Locate the cell with the specified text and output its [x, y] center coordinate. 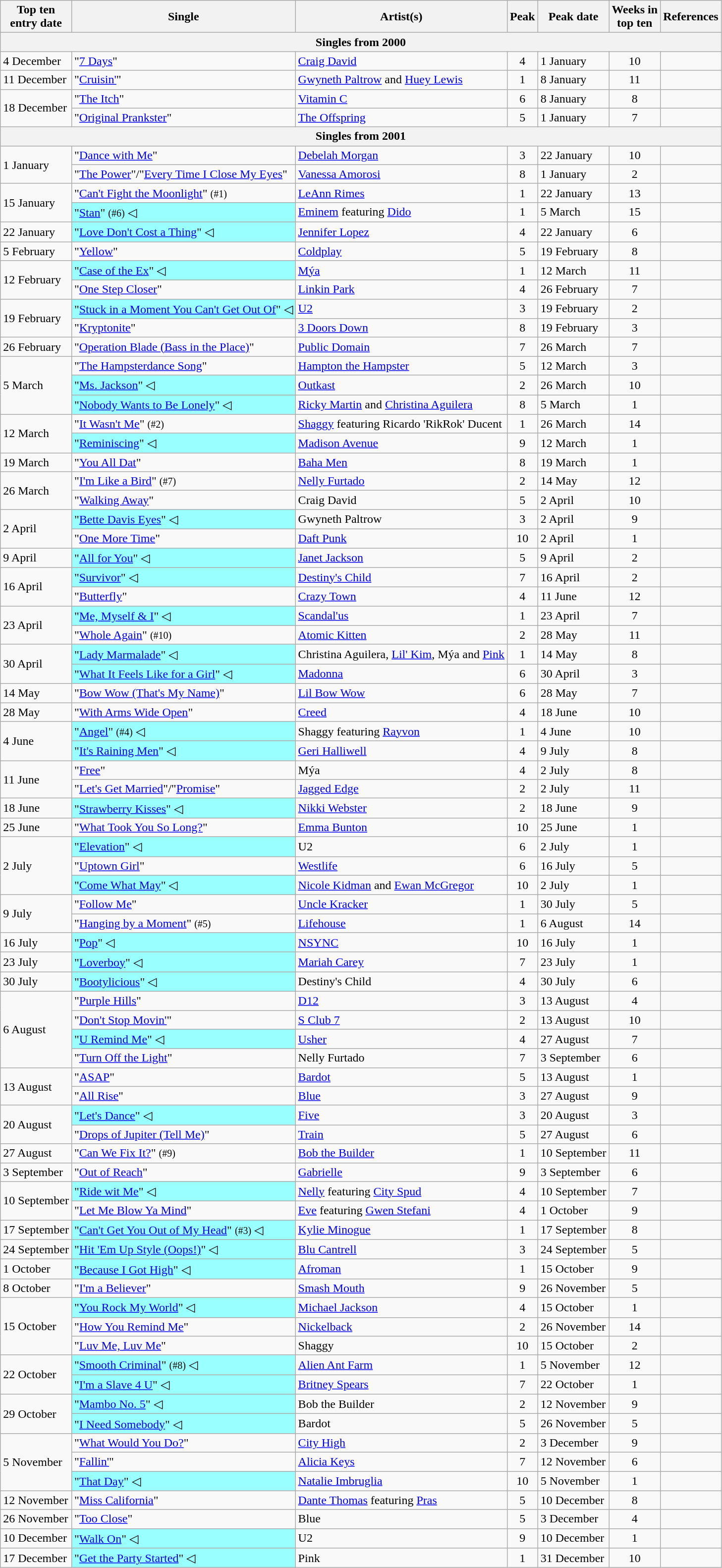
"Mambo No. 5" ◁ [183, 1404]
"Bootylicious" ◁ [183, 982]
"Yellow" [183, 251]
Kylie Minogue [401, 1230]
"U Remind Me" ◁ [183, 1039]
"Don't Stop Movin'" [183, 1019]
LeAnn Rimes [401, 193]
"Hit 'Em Up Style (Oops!)" ◁ [183, 1249]
Baha Men [401, 462]
City High [401, 1443]
"You Rock My World" ◁ [183, 1307]
Christina Aguilera, Lil' Kim, Mýa and Pink [401, 654]
8 October [36, 1288]
Blu Cantrell [401, 1249]
"Ride wit Me" ◁ [183, 1191]
Shaggy featuring Ricardo 'RikRok' Ducent [401, 424]
"You All Dat" [183, 462]
Britney Spears [401, 1385]
Michael Jackson [401, 1307]
15 January [36, 203]
"All Rise" [183, 1096]
Top tenentry date [36, 17]
Gabrielle [401, 1172]
"How You Remind Me" [183, 1327]
"The Power"/"Every Time I Close My Eyes" [183, 174]
"Miss California" [183, 1500]
11 December [36, 80]
31 December [573, 1558]
Daft Punk [401, 538]
Weeks intop ten [635, 17]
"I'm a Slave 4 U" ◁ [183, 1385]
Coldplay [401, 251]
"Let's Get Married"/"Promise" [183, 789]
"Let Me Blow Ya Mind" [183, 1211]
12 February [36, 280]
"Luv Me, Luv Me" [183, 1345]
"Get the Party Started" ◁ [183, 1558]
"Loverboy" ◁ [183, 962]
Five [401, 1115]
The Offspring [401, 117]
Lil Bow Wow [401, 693]
"With Arms Wide Open" [183, 712]
"Bette Davis Eyes" ◁ [183, 519]
"Can't Fight the Moonlight" (#1) [183, 193]
"ASAP" [183, 1077]
"The Hampsterdance Song" [183, 366]
Mariah Carey [401, 962]
Alien Ant Farm [401, 1365]
"Stan" (#6) ◁ [183, 212]
Nelly featuring City Spud [401, 1191]
Single [183, 17]
"Pop" ◁ [183, 943]
Geri Halliwell [401, 751]
"Stuck in a Moment You Can't Get Out Of" ◁ [183, 309]
"Original Prankster" [183, 117]
"All for You" ◁ [183, 558]
3 Doors Down [401, 328]
"I'm Like a Bird" (#7) [183, 481]
Vanessa Amorosi [401, 174]
References [691, 17]
Pink [401, 1558]
"Come What May" ◁ [183, 885]
"Case of the Ex" ◁ [183, 271]
Nicole Kidman and Ewan McGregor [401, 885]
"Kryptonite" [183, 328]
Atomic Kitten [401, 635]
"It Wasn't Me" (#2) [183, 424]
"Free" [183, 770]
Jennifer Lopez [401, 232]
Janet Jackson [401, 558]
"One More Time" [183, 538]
Scandal'us [401, 616]
Lifehouse [401, 923]
Emma Bunton [401, 827]
"Hanging by a Moment" (#5) [183, 923]
15 [635, 212]
Ricky Martin and Christina Aguilera [401, 404]
"One Step Closer" [183, 289]
"Fallin'" [183, 1461]
"Uptown Girl" [183, 866]
"Drops of Jupiter (Tell Me)" [183, 1134]
"I'm a Believer" [183, 1288]
"That Day" ◁ [183, 1481]
Hampton the Hampster [401, 366]
"Walking Away" [183, 500]
"What Would You Do?" [183, 1443]
Natalie Imbruglia [401, 1481]
"Walk On" ◁ [183, 1538]
4 December [36, 61]
D12 [401, 1001]
"The Itch" [183, 99]
"Reminiscing" ◁ [183, 443]
"Angel" (#4) ◁ [183, 731]
Madonna [401, 674]
Afroman [401, 1269]
Outkast [401, 385]
Gwyneth Paltrow [401, 519]
Gwyneth Paltrow and Huey Lewis [401, 80]
"What Took You So Long?" [183, 827]
"Too Close" [183, 1519]
"Whole Again" (#10) [183, 635]
"Smooth Criminal" (#8) ◁ [183, 1365]
"Cruisin'" [183, 80]
17 December [36, 1558]
Creed [401, 712]
"What It Feels Like for a Girl" ◁ [183, 674]
Nikki Webster [401, 808]
Singles from 2000 [361, 42]
Eve featuring Gwen Stefani [401, 1211]
"Because I Got High" ◁ [183, 1269]
"Survivor" ◁ [183, 577]
Singles from 2001 [361, 136]
"Butterfly" [183, 597]
"Out of Reach" [183, 1172]
Public Domain [401, 347]
13 [635, 193]
Debelah Morgan [401, 155]
"Can't Get You Out of My Head" (#3) ◁ [183, 1230]
Artist(s) [401, 17]
"7 Days" [183, 61]
Shaggy [401, 1345]
5 February [36, 251]
Shaggy featuring Rayvon [401, 731]
Uncle Kracker [401, 904]
"Can We Fix It?" (#9) [183, 1153]
Vitamin C [401, 99]
Usher [401, 1039]
NSYNC [401, 943]
Nickelback [401, 1327]
Madison Avenue [401, 443]
Peak [522, 17]
"Lady Marmalade" ◁ [183, 654]
Westlife [401, 866]
29 October [36, 1413]
"Follow Me" [183, 904]
"Turn Off the Light" [183, 1058]
"Purple Hills" [183, 1001]
"Let's Dance" ◁ [183, 1115]
Smash Mouth [401, 1288]
Eminem featuring Dido [401, 212]
"Me, Myself & I" ◁ [183, 616]
"Elevation" ◁ [183, 846]
"I Need Somebody" ◁ [183, 1424]
"Dance with Me" [183, 155]
"Love Don't Cost a Thing" ◁ [183, 232]
"Ms. Jackson" ◁ [183, 385]
"Nobody Wants to Be Lonely" ◁ [183, 404]
Train [401, 1134]
Linkin Park [401, 289]
18 December [36, 108]
"Operation Blade (Bass in the Place)" [183, 347]
"Strawberry Kisses" ◁ [183, 808]
Jagged Edge [401, 789]
Crazy Town [401, 597]
Alicia Keys [401, 1461]
"It's Raining Men" ◁ [183, 751]
"Bow Wow (That's My Name)" [183, 693]
Peak date [573, 17]
Dante Thomas featuring Pras [401, 1500]
S Club 7 [401, 1019]
